Scan for the cell matching the given text and deliver its [X, Y] coordinate at center. 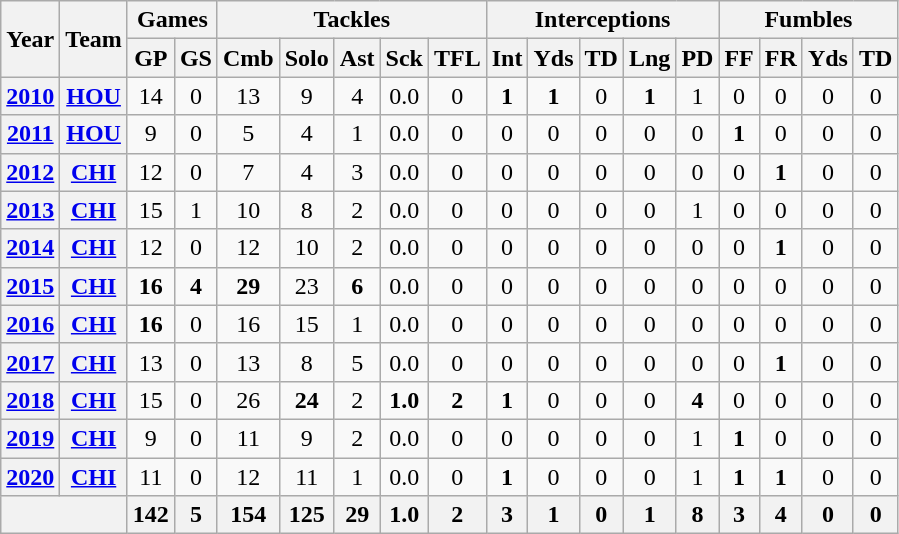
142 [150, 515]
23 [306, 286]
PD [698, 58]
Fumbles [808, 20]
Sck [404, 58]
2010 [30, 96]
2017 [30, 362]
2011 [30, 134]
Lng [649, 58]
7 [248, 172]
Year [30, 39]
14 [150, 96]
26 [248, 400]
24 [306, 400]
154 [248, 515]
Cmb [248, 58]
2020 [30, 477]
GP [150, 58]
125 [306, 515]
FR [780, 58]
Int [507, 58]
Tackles [352, 20]
2014 [30, 248]
2012 [30, 172]
GS [196, 58]
2015 [30, 286]
FF [739, 58]
Ast [357, 58]
2016 [30, 324]
Team [94, 39]
2019 [30, 438]
Interceptions [602, 20]
TFL [457, 58]
Solo [306, 58]
Games [172, 20]
6 [357, 286]
2013 [30, 210]
2018 [30, 400]
